Output the (x, y) coordinate of the center of the cell containing the given text.  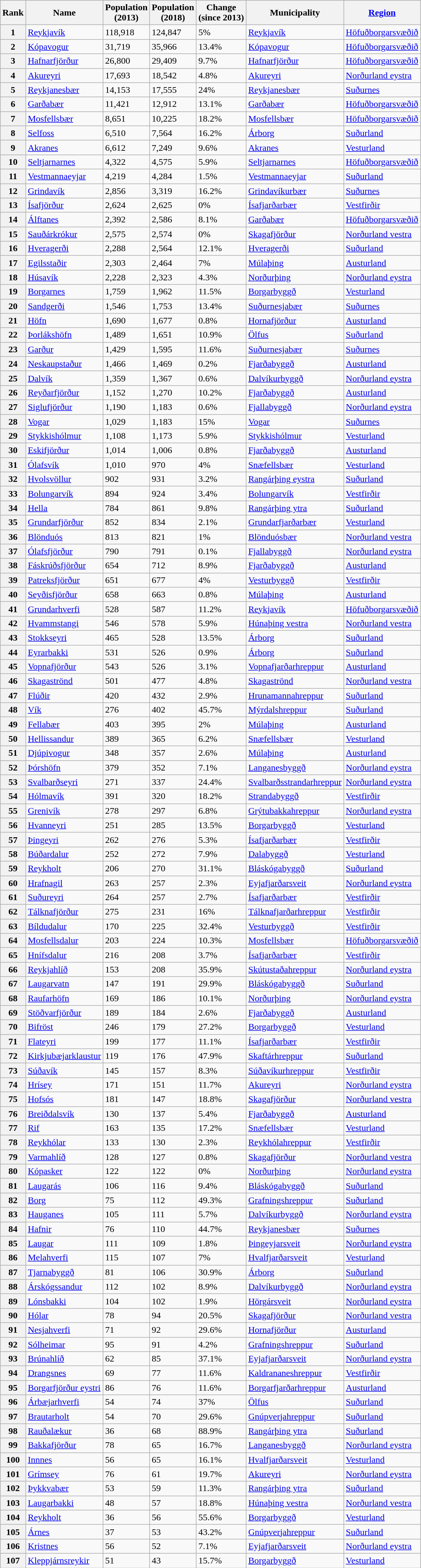
Þingeyjarsveit (295, 1243)
Grenivík (64, 811)
37.1% (221, 1359)
19.7% (221, 1474)
Change(since 2013) (221, 13)
246 (126, 1027)
35.9% (221, 969)
Hofsós (64, 1099)
Djúpivogur (64, 753)
20.5% (221, 1315)
Árbæjarhverfi (64, 1402)
1,759 (126, 292)
55.6% (221, 1517)
821 (173, 537)
Eskifjörður (64, 450)
43.2% (221, 1532)
4 (13, 75)
5% (221, 32)
11.1% (221, 1041)
16.1% (221, 1460)
Þorlákshöfn (64, 335)
Grundarhverfi (64, 609)
11.5% (221, 292)
6.2% (221, 739)
9.8% (221, 508)
216 (126, 955)
1,108 (126, 436)
Laugar (64, 1243)
9.6% (221, 147)
45 (13, 667)
10.3% (221, 941)
Vopnafjörður (64, 667)
1,595 (173, 349)
4.3% (221, 277)
Rank (13, 13)
852 (126, 522)
3 (13, 61)
5 (13, 90)
206 (126, 868)
58 (13, 854)
Flateyri (64, 1041)
2,323 (173, 277)
45.7% (221, 710)
6,510 (126, 133)
11.3% (221, 1488)
432 (173, 696)
Stokkseyri (64, 638)
82 (13, 1200)
337 (173, 782)
169 (126, 998)
3.7% (221, 955)
10.9% (221, 335)
Brautarholt (64, 1416)
87 (13, 1272)
18 (13, 277)
Blönduósbær (295, 537)
46 (13, 681)
Skútustaðahreppur (295, 969)
1,029 (126, 422)
5.3% (221, 839)
15% (221, 422)
264 (126, 897)
157 (173, 1070)
2.9% (221, 696)
88.9% (221, 1431)
8.1% (221, 220)
24 (13, 364)
11 (13, 176)
199 (126, 1041)
389 (126, 739)
252 (126, 854)
1,429 (126, 349)
9.4% (221, 1186)
285 (173, 825)
26 (13, 392)
1,962 (173, 292)
2,856 (126, 191)
115 (126, 1258)
Stöðvarfjörður (64, 1013)
6 (13, 104)
Melahverfi (64, 1258)
Hrísey (64, 1085)
9 (13, 147)
Name (64, 13)
31,719 (126, 47)
12,912 (173, 104)
Hafnir (64, 1229)
2,624 (126, 205)
275 (126, 912)
Ísafjörður (64, 205)
Strandabyggð (295, 796)
2,392 (126, 220)
Kópasker (64, 1171)
186 (173, 998)
67 (13, 984)
42 (13, 623)
2,303 (126, 263)
391 (126, 796)
27 (13, 407)
Grundarfjörður (64, 522)
1,173 (173, 436)
0.2% (221, 364)
176 (173, 1056)
Rauðalækur (64, 1431)
Bíldudalur (64, 926)
17,693 (126, 75)
Laugarbakki (64, 1503)
20 (13, 306)
10,225 (173, 119)
3.4% (221, 494)
Grundarfjarðarbær (295, 522)
402 (173, 710)
Rangárþing eystra (295, 479)
35 (13, 522)
225 (173, 926)
Súðavík (64, 1070)
Breiðdalsvík (64, 1113)
151 (173, 1085)
278 (126, 811)
13.1% (221, 104)
170 (126, 926)
3.2% (221, 479)
4.2% (221, 1344)
Dalabyggð (295, 854)
658 (126, 594)
Þingeyri (64, 839)
Siglufjörður (64, 407)
Varmahlíð (64, 1157)
89 (13, 1301)
Hrunamannahreppur (295, 696)
41 (13, 609)
Svalbarðseyri (64, 782)
231 (173, 912)
1,651 (173, 335)
Borgarfjarðarhreppur (295, 1388)
1,152 (126, 392)
26,800 (126, 61)
10 (13, 162)
30.9% (221, 1272)
Population(2018) (173, 13)
16.7% (221, 1445)
Þórshöfn (64, 768)
224 (173, 941)
1,489 (126, 335)
30 (13, 450)
677 (173, 580)
15 (13, 234)
96 (13, 1402)
127 (173, 1157)
Patreksfjörður (64, 580)
100 (13, 1460)
21 (13, 320)
262 (126, 839)
8.3% (221, 1070)
1,359 (126, 378)
1,546 (126, 306)
Sólheimar (64, 1344)
271 (126, 782)
297 (173, 811)
3.1% (221, 667)
352 (173, 768)
Hnífsdalur (64, 955)
1,690 (126, 320)
12 (13, 191)
0.9% (221, 652)
501 (126, 681)
Selfoss (64, 133)
66 (13, 969)
Ólafsfjörður (64, 551)
31.1% (221, 868)
4,284 (173, 176)
Höfn (64, 320)
379 (126, 768)
1,010 (126, 465)
153 (126, 969)
2,564 (173, 249)
Grindavíkurbær (295, 191)
2 (13, 47)
Tálknafjörður (64, 912)
543 (126, 667)
Kristnes (64, 1546)
1.9% (221, 1301)
79 (13, 1157)
5.7% (221, 1215)
2.7% (221, 897)
119 (126, 1056)
Kaldrananeshreppur (295, 1373)
Skaftárhreppur (295, 1056)
Innnes (64, 1460)
109 (173, 1243)
Fellabær (64, 724)
Vík (64, 710)
Vopnafjarðarhreppur (295, 667)
25 (13, 378)
Ólafsvík (64, 465)
Súðavíkurhreppur (295, 1070)
Hólmavík (64, 796)
6.8% (221, 811)
Laugarvatn (64, 984)
40 (13, 594)
24% (221, 90)
894 (126, 494)
7,564 (173, 133)
88 (13, 1287)
8,651 (126, 119)
Tálknafjarðarhreppur (295, 912)
531 (126, 652)
1,270 (173, 392)
2,575 (126, 234)
90 (13, 1315)
Hörgársveit (295, 1301)
133 (126, 1143)
Fáskrúðsfjörður (64, 566)
1,367 (173, 378)
1,190 (126, 407)
99 (13, 1445)
Municipality (295, 13)
8 (13, 133)
29.9% (221, 984)
128 (126, 1157)
145 (126, 1070)
103 (13, 1503)
9.7% (221, 61)
23 (13, 349)
84 (13, 1229)
29,409 (173, 61)
2,574 (173, 234)
Hvammstangi (64, 623)
Region (382, 13)
49 (13, 724)
1.5% (221, 176)
2% (221, 724)
18,542 (173, 75)
55 (13, 811)
Rif (64, 1128)
3,319 (173, 191)
1,014 (126, 450)
Mýrdalshreppur (295, 710)
Reykhólar (64, 1143)
Population(2013) (126, 13)
Álftanes (64, 220)
Hvanneyri (64, 825)
Borgarnes (64, 292)
970 (173, 465)
4,575 (173, 162)
Kirkjubæjarklaustur (64, 1056)
272 (173, 854)
60 (13, 883)
395 (173, 724)
578 (173, 623)
Reyðarfjörður (64, 392)
10.2% (221, 392)
179 (173, 1027)
181 (126, 1099)
Tjarnabyggð (64, 1272)
Borgarfjörður eystri (64, 1388)
834 (173, 522)
203 (126, 941)
33 (13, 494)
7,249 (173, 147)
135 (173, 1128)
37% (221, 1402)
35,966 (173, 47)
251 (126, 825)
47 (13, 696)
403 (126, 724)
Sandgerði (64, 306)
Hellissandur (64, 739)
16 (13, 249)
902 (126, 479)
1% (221, 537)
Suðureyri (64, 897)
Drangsnes (64, 1373)
32.4% (221, 926)
12.1% (221, 249)
17,555 (173, 90)
177 (173, 1041)
24.4% (221, 782)
Mosfellsdalur (64, 941)
Flúðir (64, 696)
Grímsey (64, 1474)
63 (13, 926)
47.9% (221, 1056)
320 (173, 796)
Hrafnagil (64, 883)
11.7% (221, 1085)
712 (173, 566)
1,753 (173, 306)
72 (13, 1056)
7 (13, 119)
Þykkvabær (64, 1488)
39 (13, 580)
29 (13, 436)
Árskógssandur (64, 1287)
0.1% (221, 551)
191 (173, 984)
101 (13, 1474)
348 (126, 753)
791 (173, 551)
4,219 (126, 176)
Laugarás (64, 1186)
931 (173, 479)
365 (173, 739)
Lónsbakki (64, 1301)
11.2% (221, 609)
1,677 (173, 320)
73 (13, 1070)
2,586 (173, 220)
163 (126, 1128)
137 (173, 1113)
22 (13, 335)
1,006 (173, 450)
2,464 (173, 263)
Hólar (64, 1315)
Sauðárkrókur (64, 234)
270 (173, 868)
5.4% (221, 1113)
Borg (64, 1200)
Grýtubakkahreppur (295, 811)
587 (173, 609)
27.2% (221, 1027)
124,847 (173, 32)
Egilsstaðir (64, 263)
Dalvík (64, 378)
861 (173, 508)
80 (13, 1171)
1,469 (173, 364)
1.8% (221, 1243)
Kleppjárnsreykir (64, 1560)
110 (173, 1229)
813 (126, 537)
38 (13, 566)
97 (13, 1416)
465 (126, 638)
Bakkafjörður (64, 1445)
184 (173, 1013)
14,153 (126, 90)
Grindavík (64, 191)
16% (221, 912)
2.1% (221, 522)
4,322 (126, 162)
83 (13, 1215)
2,288 (126, 249)
924 (173, 494)
Neskaupstaður (64, 364)
663 (173, 594)
784 (126, 508)
651 (126, 580)
44 (13, 652)
14 (13, 220)
11,421 (126, 104)
Seyðisfjörður (64, 594)
2,228 (126, 277)
34 (13, 508)
189 (126, 1013)
17 (13, 263)
Hauganes (64, 1215)
64 (13, 941)
93 (13, 1359)
Reykhólahreppur (295, 1143)
Búðardalur (64, 854)
357 (173, 753)
Nesjahverfi (64, 1330)
7.9% (221, 854)
654 (126, 566)
Hvolsvöllur (64, 479)
10.1% (221, 998)
17.2% (221, 1128)
49.3% (221, 1200)
Reykjahlíð (64, 969)
6,612 (126, 147)
98 (13, 1431)
Eyrarbakki (64, 652)
44.7% (221, 1229)
28 (13, 422)
2,625 (173, 205)
13 (13, 205)
Húsavík (64, 277)
Bifröst (64, 1027)
19 (13, 292)
Garður (64, 349)
Brúnahlíð (64, 1359)
1 (13, 32)
1,466 (126, 364)
Svalbarðsstrandarhreppur (295, 782)
546 (126, 623)
790 (126, 551)
15.7% (221, 1560)
477 (173, 681)
420 (126, 696)
118,918 (126, 32)
Raufarhöfn (64, 998)
116 (173, 1186)
50 (13, 739)
31 (13, 465)
Árnes (64, 1532)
263 (126, 883)
171 (126, 1085)
32 (13, 479)
Blönduós (64, 537)
Hella (64, 508)
